Locate the cell with the specified text and output its [x, y] center coordinate. 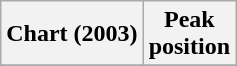
Chart (2003) [72, 34]
Peakposition [189, 34]
